From the cell containing the given text, extract its center point as [X, Y] coordinate. 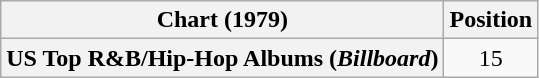
Position [491, 20]
Chart (1979) [222, 20]
15 [491, 58]
US Top R&B/Hip-Hop Albums (Billboard) [222, 58]
